Determine the (X, Y) coordinate at the center of the cell enclosing the given text.  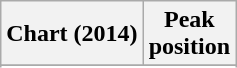
Peakposition (189, 34)
Chart (2014) (72, 34)
